Return the [X, Y] coordinate for the center point of the cell that contains the specified text.  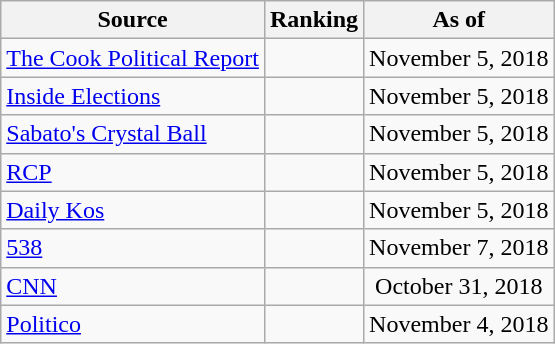
Daily Kos [133, 210]
Ranking [314, 20]
October 31, 2018 [459, 286]
Inside Elections [133, 96]
Politico [133, 324]
Source [133, 20]
November 7, 2018 [459, 248]
CNN [133, 286]
November 4, 2018 [459, 324]
As of [459, 20]
538 [133, 248]
RCP [133, 172]
Sabato's Crystal Ball [133, 134]
The Cook Political Report [133, 58]
